Extract the [x, y] coordinate from the center of the cell holding the provided text.  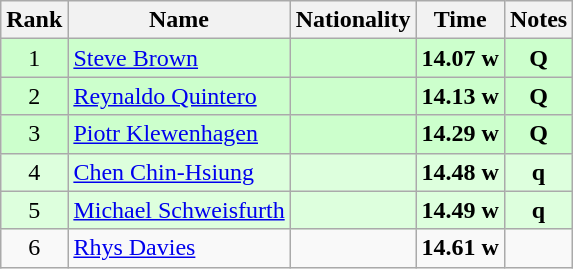
Chen Chin-Hsiung [179, 172]
Nationality [353, 20]
Piotr Klewenhagen [179, 134]
4 [34, 172]
14.61 w [460, 248]
6 [34, 248]
Rank [34, 20]
Michael Schweisfurth [179, 210]
Notes [538, 20]
1 [34, 58]
2 [34, 96]
14.49 w [460, 210]
Time [460, 20]
14.48 w [460, 172]
14.13 w [460, 96]
Name [179, 20]
Steve Brown [179, 58]
14.07 w [460, 58]
Reynaldo Quintero [179, 96]
14.29 w [460, 134]
5 [34, 210]
Rhys Davies [179, 248]
3 [34, 134]
